Output the [x, y] coordinate of the center of the cell containing the given text.  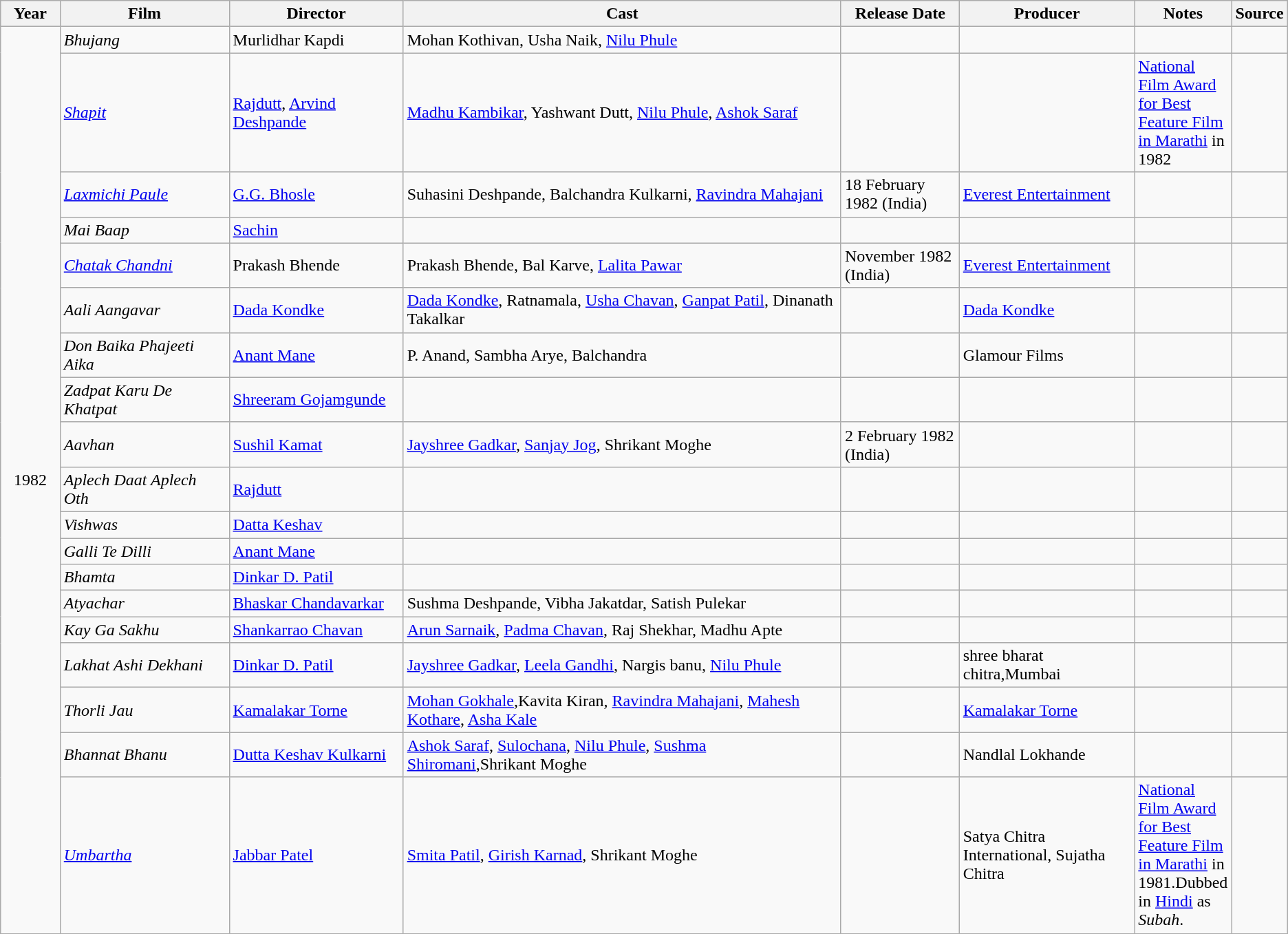
Bhannat Bhanu [144, 754]
2 February 1982 (India) [900, 445]
Bhaskar Chandavarkar [316, 604]
Bhujang [144, 40]
Zadpat Karu De Khatpat [144, 399]
Kay Ga Sakhu [144, 630]
Shankarrao Chavan [316, 630]
Glamour Films [1047, 355]
Bhamta [144, 577]
Ashok Saraf, Sulochana, Nilu Phule, Sushma Shiromani,Shrikant Moghe [622, 754]
Datta Keshav [316, 524]
G.G. Bhosle [316, 194]
Murlidhar Kapdi [316, 40]
Umbartha [144, 855]
Atyachar [144, 604]
P. Anand, Sambha Arye, Balchandra [622, 355]
Don Baika Phajeeti Aika [144, 355]
Aplech Daat Aplech Oth [144, 489]
November 1982 (India) [900, 266]
Jabbar Patel [316, 855]
Notes [1183, 14]
Mai Baap [144, 230]
Aavhan [144, 445]
Release Date [900, 14]
18 February 1982 (India) [900, 194]
Lakhat Ashi Dekhani [144, 665]
Mohan Kothivan, Usha Naik, Nilu Phule [622, 40]
Arun Sarnaik, Padma Chavan, Raj Shekhar, Madhu Apte [622, 630]
Galli Te Dilli [144, 551]
Shapit [144, 113]
Film [144, 14]
Satya Chitra International, Sujatha Chitra [1047, 855]
Sushma Deshpande, Vibha Jakatdar, Satish Pulekar [622, 604]
Dutta Keshav Kulkarni [316, 754]
Laxmichi Paule [144, 194]
Rajdutt [316, 489]
Prakash Bhende [316, 266]
Chatak Chandni [144, 266]
Jayshree Gadkar, Leela Gandhi, Nargis banu, Nilu Phule [622, 665]
National Film Award for Best Feature Film in Marathi in 1982 [1183, 113]
Vishwas [144, 524]
1982 [30, 480]
National Film Award for Best Feature Film in Marathi in 1981.Dubbed in Hindi as Subah. [1183, 855]
Thorli Jau [144, 710]
Suhasini Deshpande, Balchandra Kulkarni, Ravindra Mahajani [622, 194]
Rajdutt, Arvind Deshpande [316, 113]
Source [1259, 14]
Director [316, 14]
Shreeram Gojamgunde [316, 399]
Year [30, 14]
Madhu Kambikar, Yashwant Dutt, Nilu Phule, Ashok Saraf [622, 113]
Mohan Gokhale,Kavita Kiran, Ravindra Mahajani, Mahesh Kothare, Asha Kale [622, 710]
Sushil Kamat [316, 445]
Sachin [316, 230]
Producer [1047, 14]
Aali Aangavar [144, 310]
Dada Kondke, Ratnamala, Usha Chavan, Ganpat Patil, Dinanath Takalkar [622, 310]
Nandlal Lokhande [1047, 754]
Cast [622, 14]
Smita Patil, Girish Karnad, Shrikant Moghe [622, 855]
Jayshree Gadkar, Sanjay Jog, Shrikant Moghe [622, 445]
Prakash Bhende, Bal Karve, Lalita Pawar [622, 266]
shree bharat chitra,Mumbai [1047, 665]
